Pinpoint the cell where the given text exists, returning its [x, y] midpoint coordinate. 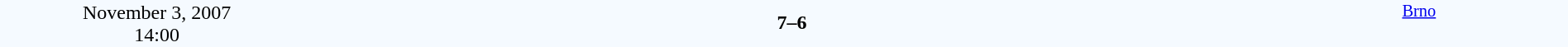
Brno [1419, 23]
7–6 [791, 22]
November 3, 200714:00 [157, 23]
